Find where the given text appears and provide that cell's center as [x, y] coordinate. 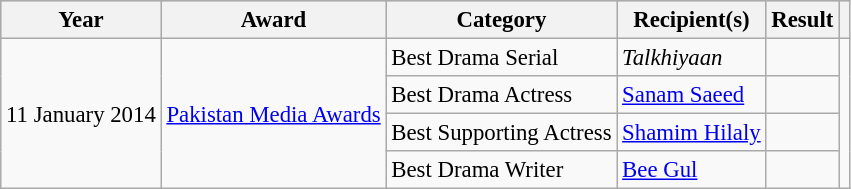
11 January 2014 [81, 114]
Result [802, 20]
Best Drama Actress [502, 95]
Best Drama Serial [502, 58]
Pakistan Media Awards [274, 114]
Recipient(s) [692, 20]
Best Supporting Actress [502, 133]
Sanam Saeed [692, 95]
Award [274, 20]
Bee Gul [692, 170]
Talkhiyaan [692, 58]
Best Drama Writer [502, 170]
Shamim Hilaly [692, 133]
Category [502, 20]
Year [81, 20]
